Return the [x, y] coordinate for the center point of the cell that contains the specified text.  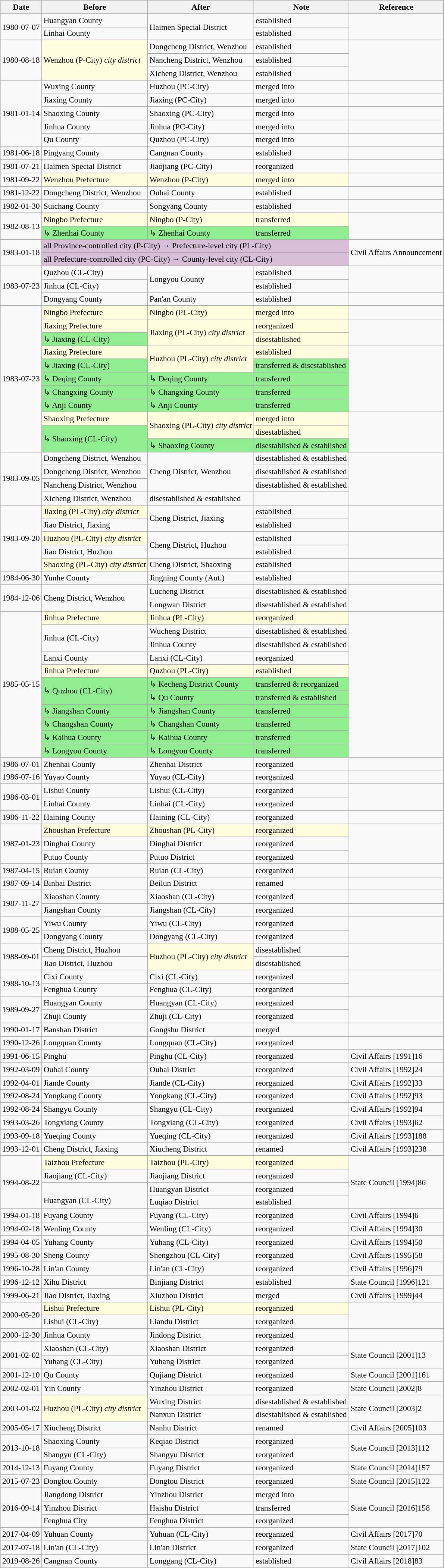
1981-09-22 [21, 180]
2000-05-20 [21, 1315]
Cixi (CL-City) [201, 977]
State Council [2015]122 [396, 1482]
State Council [2013]112 [396, 1448]
Suichang County [95, 207]
State Council [2001]161 [396, 1375]
Wenling (CL-City) [201, 1229]
1992-03-09 [21, 1070]
Zhoushan Prefecture [95, 831]
Jiaxing (PC-City) [201, 100]
2003-01-02 [21, 1408]
State Council [1996]121 [396, 1282]
transferred & established [301, 698]
Quzhou (CL-City) [95, 273]
Civil Affairs [1994]6 [396, 1216]
Pingyang County [95, 153]
↳ Shaoxing County [201, 445]
Wenzhou Prefecture [95, 180]
Before [95, 7]
2005-05-17 [21, 1428]
Civil Affairs [1992]94 [396, 1109]
Civil Affairs [1993]188 [396, 1136]
Cheng District, Shaoxing [201, 565]
Shaoxing (PC-City) [201, 113]
Civil Affairs [1992]93 [396, 1096]
State Council [2017]102 [396, 1548]
1990-12-26 [21, 1043]
Lishui County [95, 791]
Yuhuan (CL-City) [201, 1534]
Ruian (CL-City) [201, 870]
2000-12-30 [21, 1335]
Lucheng District [201, 592]
Ouhai District [201, 1070]
Xiaoshan District [201, 1348]
Jiaxing County [95, 100]
Civil Affairs [1999]44 [396, 1295]
Yueqing County [95, 1136]
Jiaojiang (CL-City) [95, 1176]
Jiangshan (CL-City) [201, 910]
1992-04-01 [21, 1083]
↳ Shaoxing (CL-City) [95, 438]
Haining (CL-City) [201, 817]
1986-07-16 [21, 777]
1980-08-18 [21, 60]
1993-09-18 [21, 1136]
Xiuzhou District [201, 1295]
1996-10-28 [21, 1269]
Jiaojiang (PC-City) [201, 167]
2002-02-01 [21, 1388]
2013-10-18 [21, 1448]
1984-12-06 [21, 598]
Reference [396, 7]
↳ Qu County [201, 698]
transferred & disestablished [301, 366]
Binhai District [95, 884]
State Council [2016]158 [396, 1508]
Dongtou County [95, 1482]
1993-03-26 [21, 1123]
Putuo District [201, 857]
all Province-controlled city (P-City) → Prefecture-level city (PL-City) [196, 246]
2016-09-14 [21, 1508]
1987-04-15 [21, 870]
Longyou County [201, 280]
Jiangdong District [95, 1495]
1985-05-15 [21, 684]
Sheng County [95, 1256]
1994-02-18 [21, 1229]
Dongyang (CL-City) [201, 937]
2001-12-10 [21, 1375]
1983-01-18 [21, 253]
Liandu District [201, 1322]
Gongshu District [201, 1030]
Jindong District [201, 1335]
all Prefecture-controlled city (PC-City) → County-level city (CL-City) [196, 259]
Shaoxing Prefecture [95, 419]
Wenzhou (P-City) [201, 180]
Huzhou (PC-City) [201, 87]
Ruian County [95, 870]
Lanxi County [95, 658]
1981-07-21 [21, 167]
2015-07-23 [21, 1482]
Linhai (CL-City) [201, 804]
Civil Affairs [1995]58 [396, 1256]
State Council [1994]86 [396, 1183]
Jinhua (PL-City) [201, 618]
Pan'an County [201, 299]
Yuhang County [95, 1242]
1983-09-05 [21, 478]
Wuxing District [201, 1402]
Wucheng District [201, 632]
Shengzhou (CL-City) [201, 1256]
Nanhu District [201, 1428]
Fenghua City [95, 1521]
Banshan District [95, 1030]
Haishu District [201, 1508]
Yongkang (CL-City) [201, 1096]
1989-09-27 [21, 1010]
Putuo County [95, 857]
State Council [2014]157 [396, 1468]
1981-12-22 [21, 193]
Note [301, 7]
1999-06-21 [21, 1295]
1986-07-01 [21, 764]
Ningbo (P-City) [201, 220]
Yueqing (CL-City) [201, 1136]
1995-08-30 [21, 1256]
Yuyao (CL-City) [201, 777]
Dinghai District [201, 844]
Yunhe County [95, 578]
Zhenhai County [95, 764]
Yiwu (CL-City) [201, 923]
Yuhuan County [95, 1534]
Xiaoshan County [95, 897]
Longwan District [201, 605]
State Council [2001]13 [396, 1355]
Beilun District [201, 884]
Taizhou Prefecture [95, 1163]
1982-01-30 [21, 207]
Zhenhai District [201, 764]
Jiangshan County [95, 910]
1987-09-14 [21, 884]
Lishui (PL-City) [201, 1309]
Yiwu County [95, 923]
Ningbo (PL-City) [201, 313]
Tongxiang (CL-City) [201, 1123]
1988-05-25 [21, 930]
Taizhou (PL-City) [201, 1163]
Wenling County [95, 1229]
↳ Kecheng District County [201, 684]
1993-12-01 [21, 1149]
Dinghai County [95, 844]
Qujiang District [201, 1375]
Zhoushan (PL-City) [201, 831]
1981-06-18 [21, 153]
Civil Affairs [1992]33 [396, 1083]
1982-08-13 [21, 226]
Yuhang District [201, 1362]
Lishui Prefecture [95, 1309]
Tongxiang County [95, 1123]
2017-07-18 [21, 1548]
Xihu District [95, 1282]
1994-01-18 [21, 1216]
2019-08-26 [21, 1561]
Zhuji (CL-City) [201, 1017]
1996-12-12 [21, 1282]
Quzhou (PC-City) [201, 140]
Civil Affairs [1993]62 [396, 1123]
1990-01-17 [21, 1030]
Civil Affairs [1996]79 [396, 1269]
Yin County [95, 1388]
Civil Affairs [2017]70 [396, 1534]
2017-04-09 [21, 1534]
Fenghua (CL-City) [201, 990]
Yuyao County [95, 777]
Civil Affairs [1994]50 [396, 1242]
Jiaojiang District [201, 1176]
Jingning County (Aut.) [201, 578]
Lanxi (CL-City) [201, 658]
transferred & reorganized [301, 684]
Fenghua County [95, 990]
Civil Affairs [1991]16 [396, 1057]
1994-04-05 [21, 1242]
1986-03-01 [21, 797]
Civil Affairs [1994]30 [396, 1229]
Yongkang County [95, 1096]
Pinghu (CL-City) [201, 1057]
After [201, 7]
Lin'an District [201, 1548]
Huangyan District [201, 1189]
Jiande (CL-City) [201, 1083]
Haining County [95, 817]
Jiande County [95, 1083]
Binjiang District [201, 1282]
Wuxing County [95, 87]
1983-09-20 [21, 538]
Civil Affairs [1993]238 [396, 1149]
2014-12-13 [21, 1468]
1986-11-22 [21, 817]
1991-06-15 [21, 1057]
1981-01-14 [21, 113]
Civil Affairs [1992]24 [396, 1070]
Fenghua District [201, 1521]
1980-07-07 [21, 27]
1987-11-27 [21, 904]
Wenzhou (P-City) city district [95, 60]
1984-06-30 [21, 578]
Nanxun District [201, 1415]
Dongtou District [201, 1482]
Cixi County [95, 977]
1994-08-22 [21, 1183]
Shangyu District [201, 1455]
Longgang (CL-City) [201, 1561]
Fuyang District [201, 1468]
State Council [2003]2 [396, 1408]
1988-09-01 [21, 957]
Civil Affairs Announcement [396, 253]
Keqiao District [201, 1442]
Longquan County [95, 1043]
Pinghu [95, 1057]
Lin'an County [95, 1269]
1988-10-13 [21, 983]
State Council [2002]8 [396, 1388]
Songyang County [201, 207]
2001-02-02 [21, 1355]
↳ Quzhou (CL-City) [95, 691]
Luqiao District [201, 1202]
Date [21, 7]
Quzhou (PL-City) [201, 671]
1987-01-23 [21, 844]
Longquan (CL-City) [201, 1043]
Jinhua (PC-City) [201, 127]
Fuyang (CL-City) [201, 1216]
Civil Affairs [2018]83 [396, 1561]
Civil Affairs [2005]103 [396, 1428]
Shangyu County [95, 1109]
Zhuji County [95, 1017]
